Search for the cell housing the specified text and yield its [x, y] center coordinate. 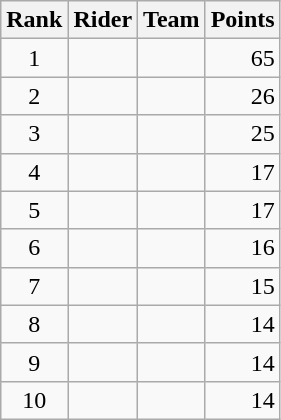
10 [34, 400]
Points [242, 20]
Rank [34, 20]
6 [34, 248]
Team [172, 20]
2 [34, 96]
8 [34, 324]
5 [34, 210]
15 [242, 286]
1 [34, 58]
4 [34, 172]
25 [242, 134]
9 [34, 362]
3 [34, 134]
Rider [103, 20]
16 [242, 248]
26 [242, 96]
65 [242, 58]
7 [34, 286]
